Determine the [X, Y] coordinate at the center of the cell enclosing the given text.  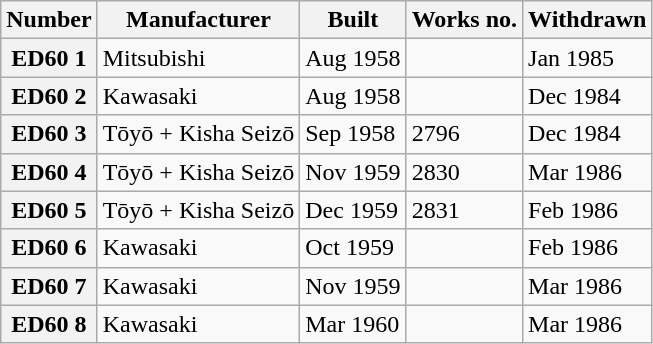
Works no. [464, 20]
ED60 7 [49, 286]
ED60 3 [49, 134]
Number [49, 20]
2831 [464, 210]
ED60 2 [49, 96]
ED60 6 [49, 248]
ED60 5 [49, 210]
Built [353, 20]
Dec 1959 [353, 210]
Sep 1958 [353, 134]
2796 [464, 134]
Mitsubishi [198, 58]
ED60 8 [49, 324]
2830 [464, 172]
ED60 4 [49, 172]
Oct 1959 [353, 248]
Manufacturer [198, 20]
Jan 1985 [588, 58]
Mar 1960 [353, 324]
Withdrawn [588, 20]
ED60 1 [49, 58]
